Detect which cell encompasses the target text, then output its (x, y) center coordinate. 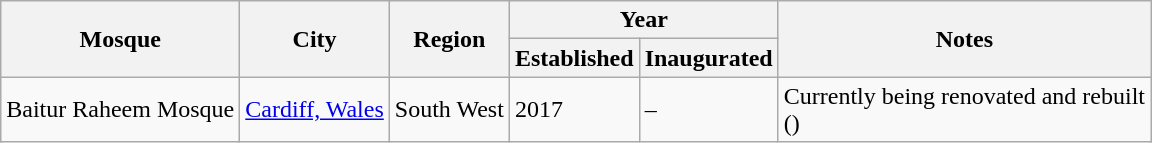
Established (574, 58)
Mosque (120, 39)
– (708, 110)
Year (644, 20)
Cardiff, Wales (315, 110)
2017 (574, 110)
Notes (964, 39)
Baitur Raheem Mosque (120, 110)
South West (449, 110)
City (315, 39)
Currently being renovated and rebuilt() (964, 110)
Inaugurated (708, 58)
Region (449, 39)
